Scan for the cell matching the given text and deliver its (x, y) coordinate at center. 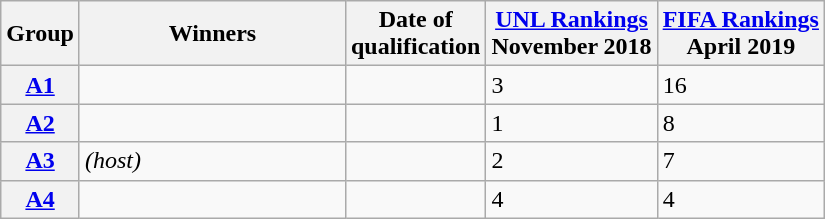
UNL RankingsNovember 2018 (572, 34)
3 (572, 85)
A1 (40, 85)
16 (740, 85)
1 (572, 123)
A2 (40, 123)
7 (740, 161)
8 (740, 123)
FIFA RankingsApril 2019 (740, 34)
Date ofqualification (415, 34)
Winners (212, 34)
(host) (212, 161)
A4 (40, 199)
A3 (40, 161)
Group (40, 34)
2 (572, 161)
